Pinpoint the cell where the given text exists, returning its [X, Y] midpoint coordinate. 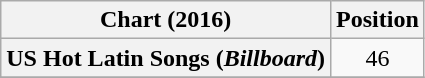
US Hot Latin Songs (Billboard) [166, 58]
Position [378, 20]
46 [378, 58]
Chart (2016) [166, 20]
